Find where the given text appears and provide that cell's center as (x, y) coordinate. 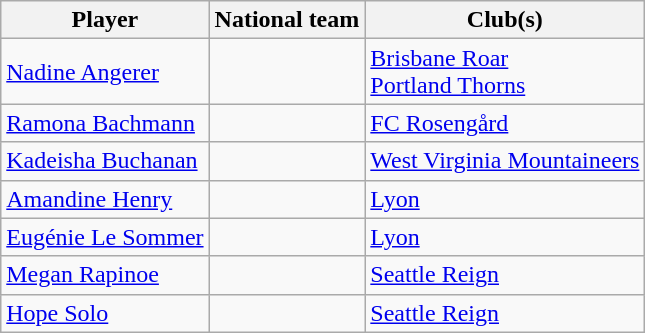
Nadine Angerer (105, 72)
Kadeisha Buchanan (105, 161)
National team (287, 20)
FC Rosengård (505, 123)
West Virginia Mountaineers (505, 161)
Amandine Henry (105, 199)
Megan Rapinoe (105, 275)
Player (105, 20)
Club(s) (505, 20)
Ramona Bachmann (105, 123)
Hope Solo (105, 313)
Eugénie Le Sommer (105, 237)
Brisbane Roar Portland Thorns (505, 72)
